Identify which cell holds the provided text, then report its (x, y) central coordinate. 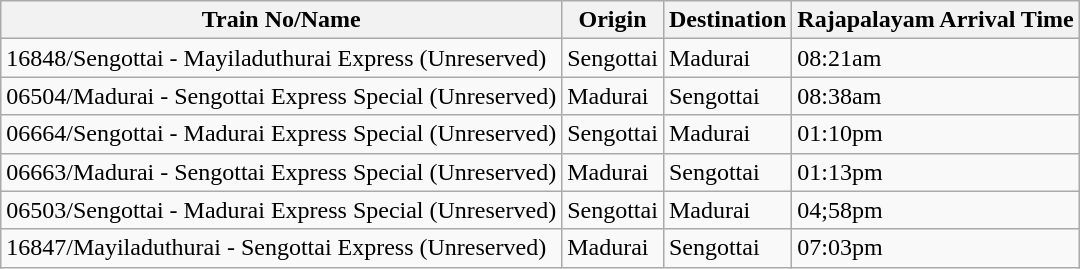
16847/Mayiladuthurai - Sengottai Express (Unreserved) (282, 248)
08:38am (936, 96)
08:21am (936, 58)
06664/Sengottai - Madurai Express Special (Unreserved) (282, 134)
01:13pm (936, 172)
Destination (727, 20)
Origin (613, 20)
Rajapalayam Arrival Time (936, 20)
06663/Madurai - Sengottai Express Special (Unreserved) (282, 172)
07:03pm (936, 248)
Train No/Name (282, 20)
16848/Sengottai - Mayiladuthurai Express (Unreserved) (282, 58)
04;58pm (936, 210)
01:10pm (936, 134)
06503/Sengottai - Madurai Express Special (Unreserved) (282, 210)
06504/Madurai - Sengottai Express Special (Unreserved) (282, 96)
